Extract the [x, y] coordinate from the center of the cell holding the provided text.  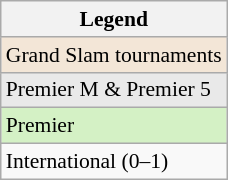
Legend [114, 19]
Premier M & Premier 5 [114, 90]
International (0–1) [114, 162]
Grand Slam tournaments [114, 55]
Premier [114, 126]
